Return the [X, Y] coordinate for the center point of the cell that contains the specified text.  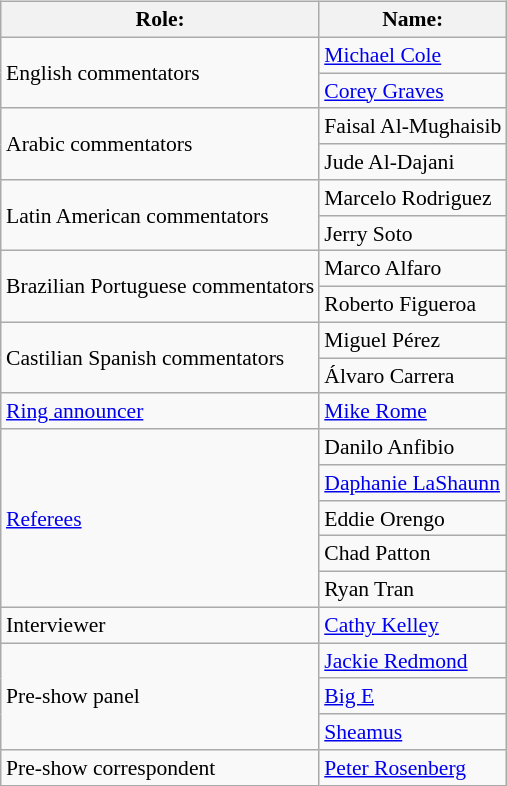
Corey Graves [412, 91]
Roberto Figueroa [412, 305]
Michael Cole [412, 55]
Jerry Soto [412, 233]
Daphanie LaShaunn [412, 483]
Mike Rome [412, 411]
Sheamus [412, 732]
Role: [160, 20]
Ring announcer [160, 411]
Latin American commentators [160, 216]
Chad Patton [412, 554]
Referees [160, 518]
Pre-show panel [160, 696]
Ryan Tran [412, 590]
Danilo Anfibio [412, 447]
Cathy Kelley [412, 625]
Interviewer [160, 625]
Eddie Orengo [412, 518]
Castilian Spanish commentators [160, 358]
English commentators [160, 72]
Name: [412, 20]
Miguel Pérez [412, 340]
Pre-show correspondent [160, 768]
Big E [412, 696]
Arabic commentators [160, 144]
Jude Al-Dajani [412, 162]
Marco Alfaro [412, 269]
Brazilian Portuguese commentators [160, 286]
Marcelo Rodriguez [412, 198]
Faisal Al-Mughaisib [412, 126]
Álvaro Carrera [412, 376]
Jackie Redmond [412, 661]
Peter Rosenberg [412, 768]
